Provide the [x, y] coordinate of the cell's center where the given text is located.  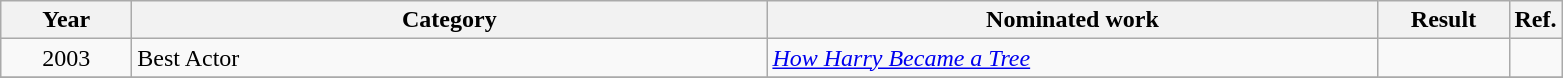
Nominated work [1072, 20]
Result [1444, 20]
Year [66, 20]
Ref. [1536, 20]
Category [450, 20]
2003 [66, 58]
Best Actor [450, 58]
How Harry Became a Tree [1072, 58]
